Detect which cell encompasses the target text, then output its [X, Y] center coordinate. 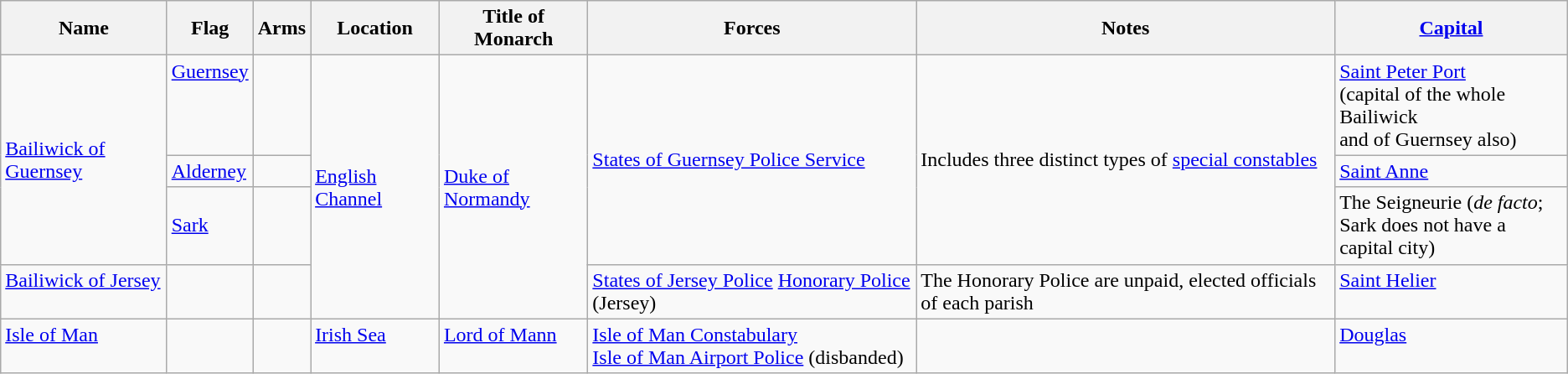
Saint Peter Port(capital of the whole Bailiwickand of Guernsey also) [1452, 106]
Alderney [209, 171]
Title of Monarch [513, 29]
Saint Anne [1452, 171]
Location [375, 29]
Irish Sea [375, 345]
Bailiwick of Guernsey [84, 159]
States of Guernsey Police Service [752, 159]
The Honorary Police are unpaid, elected officials of each parish [1126, 292]
Capital [1452, 29]
The Seigneurie (de facto;Sark does not have a capital city) [1452, 226]
Saint Helier [1452, 292]
Lord of Mann [513, 345]
Isle of Man [84, 345]
Guernsey [209, 106]
Bailiwick of Jersey [84, 292]
States of Jersey Police Honorary Police (Jersey) [752, 292]
Isle of Man ConstabularyIsle of Man Airport Police (disbanded) [752, 345]
Duke of Normandy [513, 187]
Flag [209, 29]
Includes three distinct types of special constables [1126, 159]
English Channel [375, 187]
Arms [281, 29]
Forces [752, 29]
Douglas [1452, 345]
Name [84, 29]
Sark [209, 226]
Notes [1126, 29]
